Extract the (X, Y) coordinate from the center of the cell holding the provided text.  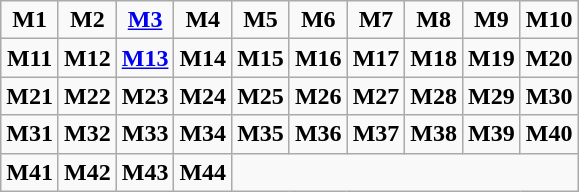
M15 (261, 58)
M5 (261, 20)
M31 (30, 134)
M27 (376, 96)
M28 (434, 96)
M10 (549, 20)
M34 (203, 134)
M21 (30, 96)
M6 (318, 20)
M8 (434, 20)
M36 (318, 134)
M22 (87, 96)
M11 (30, 58)
M19 (492, 58)
M3 (145, 20)
M30 (549, 96)
M13 (145, 58)
M35 (261, 134)
M20 (549, 58)
M7 (376, 20)
M39 (492, 134)
M41 (30, 172)
M4 (203, 20)
M40 (549, 134)
M16 (318, 58)
M1 (30, 20)
M14 (203, 58)
M23 (145, 96)
M18 (434, 58)
M43 (145, 172)
M42 (87, 172)
M32 (87, 134)
M24 (203, 96)
M29 (492, 96)
M17 (376, 58)
M25 (261, 96)
M38 (434, 134)
M44 (203, 172)
M2 (87, 20)
M37 (376, 134)
M12 (87, 58)
M9 (492, 20)
M26 (318, 96)
M33 (145, 134)
